Provide the (X, Y) coordinate of the cell's center where the given text is located.  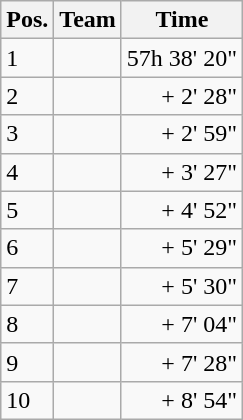
3 (28, 134)
+ 5' 30" (182, 286)
5 (28, 210)
6 (28, 248)
2 (28, 96)
1 (28, 58)
+ 7' 04" (182, 324)
+ 8' 54" (182, 400)
9 (28, 362)
10 (28, 400)
+ 4' 52" (182, 210)
+ 2' 59" (182, 134)
+ 3' 27" (182, 172)
+ 2' 28" (182, 96)
8 (28, 324)
Pos. (28, 20)
+ 5' 29" (182, 248)
4 (28, 172)
7 (28, 286)
Time (182, 20)
+ 7' 28" (182, 362)
Team (88, 20)
57h 38' 20" (182, 58)
